Locate the cell with the specified text and output its (x, y) center coordinate. 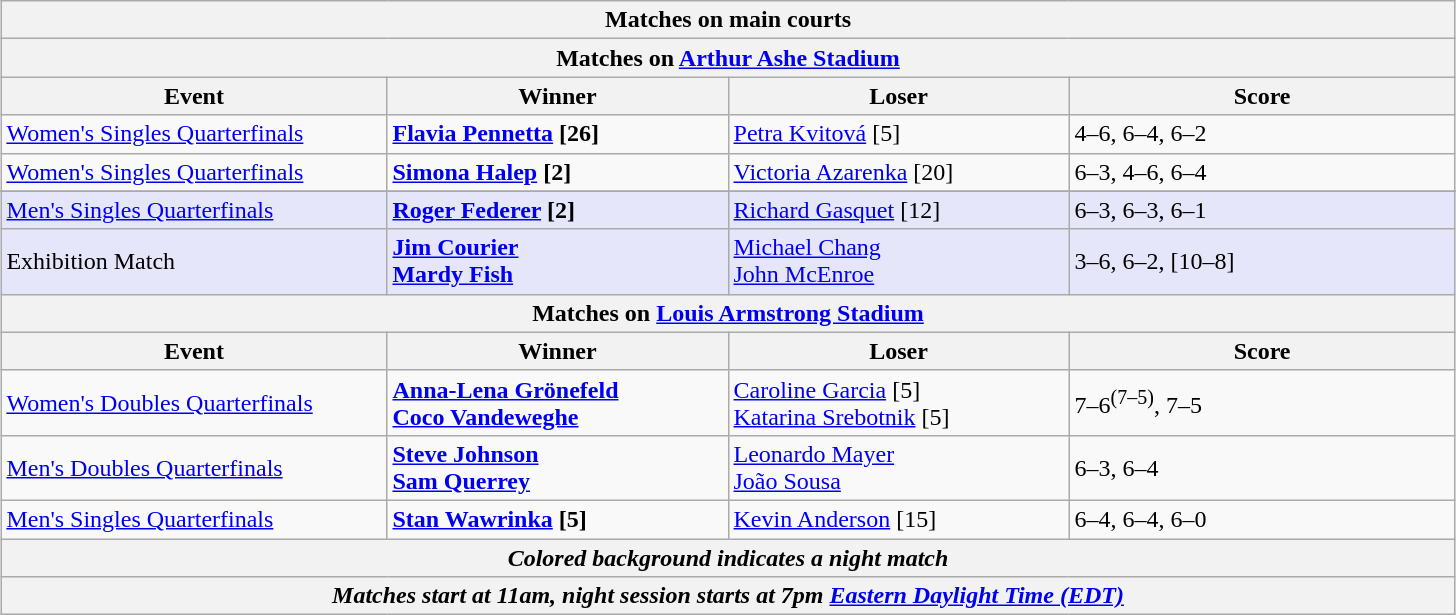
Men's Doubles Quarterfinals (194, 468)
7–6(7–5), 7–5 (1262, 402)
6–3, 4–6, 6–4 (1262, 172)
Matches start at 11am, night session starts at 7pm Eastern Daylight Time (EDT) (728, 596)
4–6, 6–4, 6–2 (1262, 134)
Petra Kvitová [5] (898, 134)
3–6, 6–2, [10–8] (1262, 262)
Matches on Louis Armstrong Stadium (728, 313)
Exhibition Match (194, 262)
6–4, 6–4, 6–0 (1262, 519)
Caroline Garcia [5] Katarina Srebotnik [5] (898, 402)
Matches on Arthur Ashe Stadium (728, 58)
Stan Wawrinka [5] (558, 519)
Roger Federer [2] (558, 210)
Steve Johnson Sam Querrey (558, 468)
Kevin Anderson [15] (898, 519)
6–3, 6–4 (1262, 468)
Michael Chang John McEnroe (898, 262)
Leonardo Mayer João Sousa (898, 468)
Colored background indicates a night match (728, 557)
Simona Halep [2] (558, 172)
Flavia Pennetta [26] (558, 134)
Victoria Azarenka [20] (898, 172)
Jim Courier Mardy Fish (558, 262)
Women's Doubles Quarterfinals (194, 402)
Matches on main courts (728, 20)
Richard Gasquet [12] (898, 210)
6–3, 6–3, 6–1 (1262, 210)
Anna-Lena Grönefeld Coco Vandeweghe (558, 402)
